Return the [X, Y] coordinate for the center point of the cell that contains the specified text.  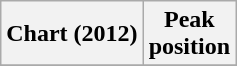
Chart (2012) [72, 34]
Peakposition [189, 34]
